Capture the cell that displays the provided text and extract its (x, y) central coordinate. 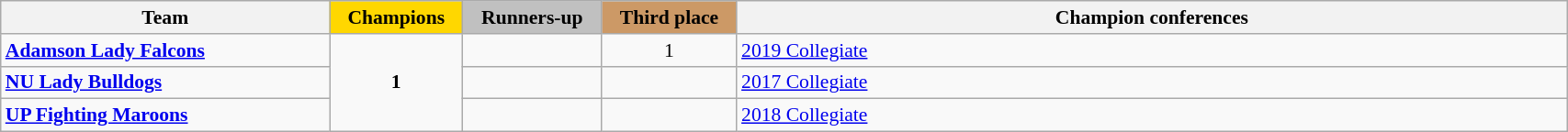
2017 Collegiate (1152, 82)
Team (165, 17)
Runners-up (533, 17)
UP Fighting Maroons (165, 115)
Adamson Lady Falcons (165, 50)
NU Lady Bulldogs (165, 82)
Third place (669, 17)
2019 Collegiate (1152, 50)
2018 Collegiate (1152, 115)
Champions (397, 17)
Champion conferences (1152, 17)
